Locate the cell with the specified text and output its [X, Y] center coordinate. 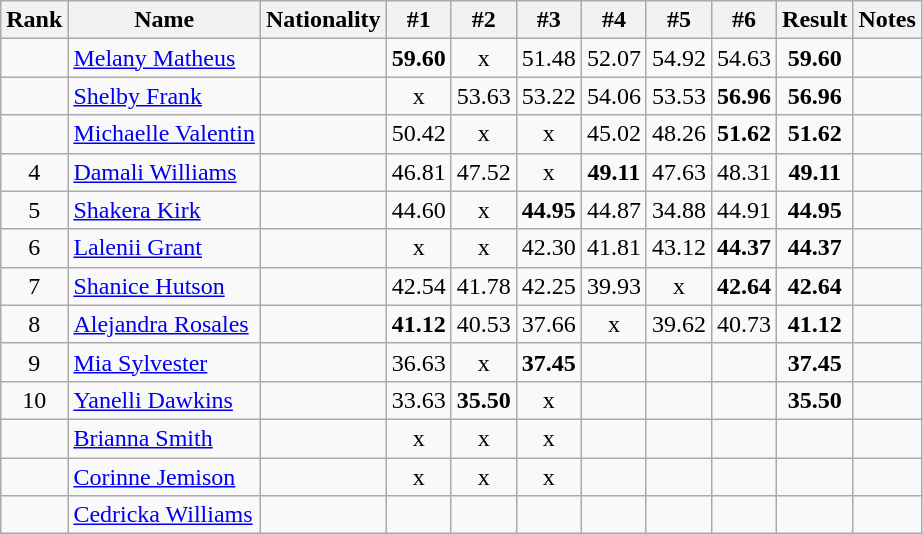
39.93 [614, 286]
47.52 [484, 172]
41.81 [614, 248]
42.30 [548, 248]
Brianna Smith [164, 438]
7 [34, 286]
10 [34, 400]
Name [164, 20]
Result [815, 20]
5 [34, 210]
6 [34, 248]
50.42 [418, 134]
44.60 [418, 210]
#2 [484, 20]
Yanelli Dawkins [164, 400]
Shanice Hutson [164, 286]
42.25 [548, 286]
Notes [887, 20]
42.54 [418, 286]
44.87 [614, 210]
34.88 [678, 210]
54.63 [744, 58]
Nationality [323, 20]
Rank [34, 20]
9 [34, 362]
37.66 [548, 324]
#3 [548, 20]
44.91 [744, 210]
#4 [614, 20]
Cedricka Williams [164, 515]
53.63 [484, 96]
40.53 [484, 324]
Lalenii Grant [164, 248]
8 [34, 324]
Damali Williams [164, 172]
45.02 [614, 134]
54.92 [678, 58]
Corinne Jemison [164, 477]
Shakera Kirk [164, 210]
39.62 [678, 324]
46.81 [418, 172]
Shelby Frank [164, 96]
48.26 [678, 134]
Mia Sylvester [164, 362]
Michaelle Valentin [164, 134]
43.12 [678, 248]
41.78 [484, 286]
#6 [744, 20]
53.53 [678, 96]
52.07 [614, 58]
54.06 [614, 96]
51.48 [548, 58]
Melany Matheus [164, 58]
36.63 [418, 362]
#5 [678, 20]
33.63 [418, 400]
48.31 [744, 172]
4 [34, 172]
53.22 [548, 96]
40.73 [744, 324]
#1 [418, 20]
Alejandra Rosales [164, 324]
47.63 [678, 172]
